Extract the (x, y) coordinate from the center of the cell holding the provided text.  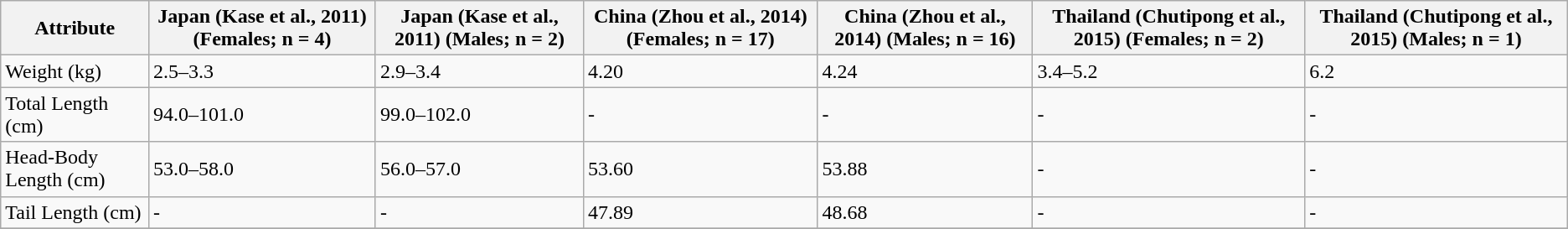
Japan (Kase et al., 2011) (Females; n = 4) (263, 29)
53.88 (925, 169)
Thailand (Chutipong et al., 2015) (Males; n = 1) (1436, 29)
48.68 (925, 212)
2.9–3.4 (479, 71)
56.0–57.0 (479, 169)
3.4–5.2 (1169, 71)
4.24 (925, 71)
China (Zhou et al., 2014) (Males; n = 16) (925, 29)
Japan (Kase et al., 2011) (Males; n = 2) (479, 29)
47.89 (700, 212)
53.60 (700, 169)
Head-Body Length (cm) (75, 169)
94.0–101.0 (263, 114)
2.5–3.3 (263, 71)
6.2 (1436, 71)
China (Zhou et al., 2014) (Females; n = 17) (700, 29)
99.0–102.0 (479, 114)
53.0–58.0 (263, 169)
Weight (kg) (75, 71)
Attribute (75, 29)
Thailand (Chutipong et al., 2015) (Females; n = 2) (1169, 29)
Total Length (cm) (75, 114)
4.20 (700, 71)
Tail Length (cm) (75, 212)
